Provide the [X, Y] coordinate of the cell's center where the given text is located.  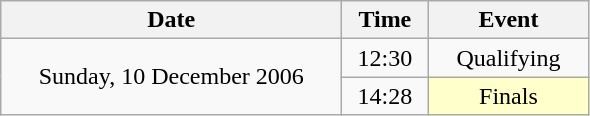
Qualifying [508, 58]
Time [385, 20]
Finals [508, 96]
Event [508, 20]
Sunday, 10 December 2006 [172, 77]
12:30 [385, 58]
Date [172, 20]
14:28 [385, 96]
